From the cell containing the given text, extract its center point as (x, y) coordinate. 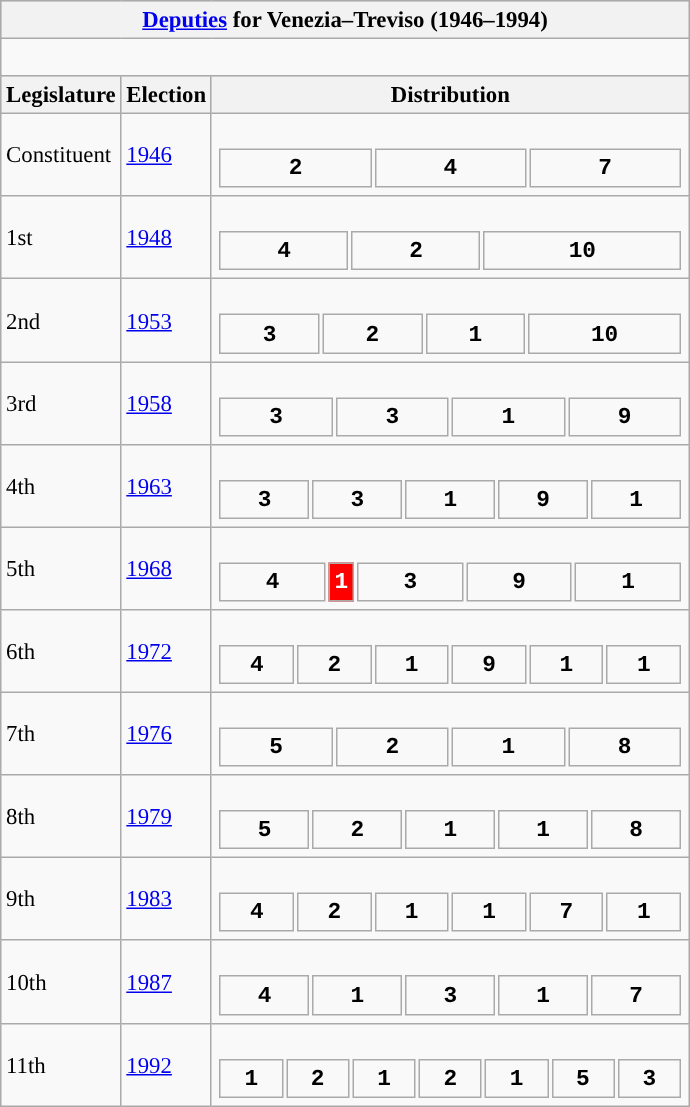
1979 (166, 816)
7th (61, 734)
1 2 1 2 1 5 3 (450, 1064)
1963 (166, 486)
5th (61, 568)
4 2 1 9 1 1 (450, 652)
1st (61, 238)
4th (61, 486)
Distribution (450, 95)
1992 (166, 1064)
3rd (61, 404)
1968 (166, 568)
4 2 10 (450, 238)
6th (61, 652)
1987 (166, 982)
1976 (166, 734)
Deputies for Venezia–Treviso (1946–1994) (346, 20)
3 3 1 9 (450, 404)
3 2 1 10 (450, 320)
1953 (166, 320)
5 2 1 8 (450, 734)
Election (166, 95)
4 1 3 9 1 (450, 568)
1983 (166, 900)
1958 (166, 404)
5 2 1 1 8 (450, 816)
Constituent (61, 156)
1948 (166, 238)
9th (61, 900)
1946 (166, 156)
2nd (61, 320)
10th (61, 982)
2 4 7 (450, 156)
3 3 1 9 1 (450, 486)
4 2 1 1 7 1 (450, 900)
4 1 3 1 7 (450, 982)
8th (61, 816)
Legislature (61, 95)
1972 (166, 652)
11th (61, 1064)
